Return (X, Y) of the center of cell containing provided text 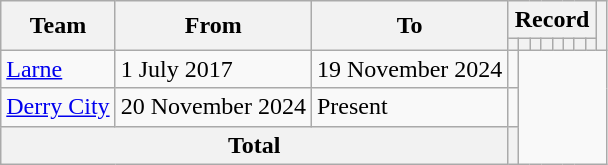
Derry City (58, 107)
To (409, 26)
20 November 2024 (213, 107)
Total (254, 145)
From (213, 26)
19 November 2024 (409, 69)
Present (409, 107)
Larne (58, 69)
Record (552, 20)
1 July 2017 (213, 69)
Team (58, 26)
